Detect which cell encompasses the target text, then output its [x, y] center coordinate. 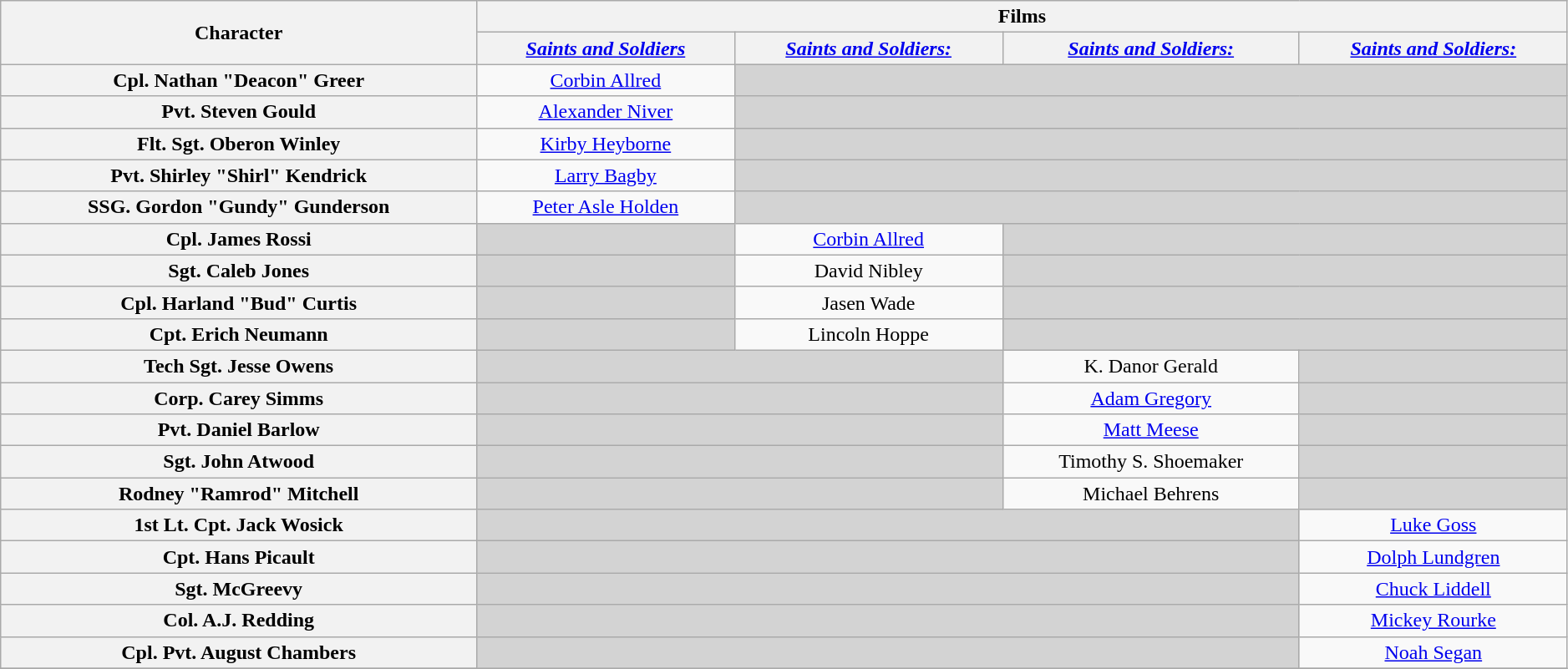
Jasen Wade [869, 302]
Adam Gregory [1151, 398]
Mickey Rourke [1434, 621]
Flt. Sgt. Oberon Winley [239, 144]
Sgt. Caleb Jones [239, 271]
Cpl. Nathan "Deacon" Greer [239, 80]
Cpt. Hans Picault [239, 557]
Saints and Soldiers [606, 48]
Peter Asle Holden [606, 207]
Corp. Carey Simms [239, 398]
SSG. Gordon "Gundy" Gunderson [239, 207]
Rodney "Ramrod" Mitchell [239, 494]
Noah Segan [1434, 652]
Pvt. Daniel Barlow [239, 430]
Matt Meese [1151, 430]
Larry Bagby [606, 175]
Films [1022, 17]
Col. A.J. Redding [239, 621]
Pvt. Shirley "Shirl" Kendrick [239, 175]
Sgt. John Atwood [239, 462]
Kirby Heyborne [606, 144]
Character [239, 33]
Cpt. Erich Neumann [239, 334]
Luke Goss [1434, 525]
Timothy S. Shoemaker [1151, 462]
Michael Behrens [1151, 494]
Alexander Niver [606, 112]
Sgt. McGreevy [239, 589]
Cpl. Harland "Bud" Curtis [239, 302]
Cpl. James Rossi [239, 239]
David Nibley [869, 271]
K. Danor Gerald [1151, 366]
Chuck Liddell [1434, 589]
Pvt. Steven Gould [239, 112]
Lincoln Hoppe [869, 334]
Tech Sgt. Jesse Owens [239, 366]
1st Lt. Cpt. Jack Wosick [239, 525]
Cpl. Pvt. August Chambers [239, 652]
Dolph Lundgren [1434, 557]
